Output the [X, Y] coordinate of the center of the cell containing the given text.  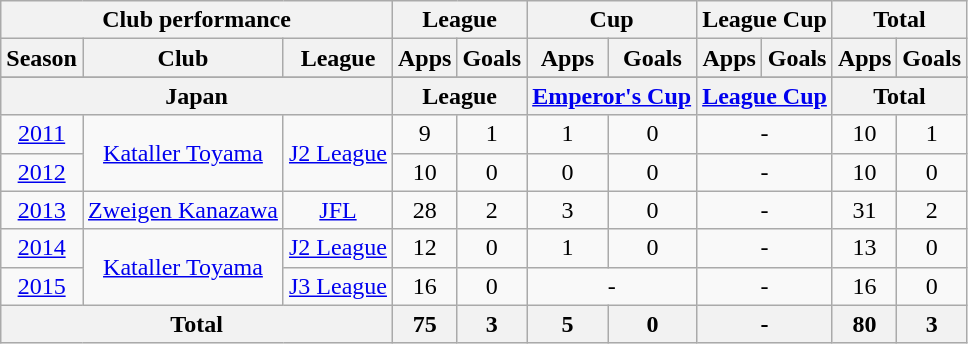
13 [864, 248]
2012 [42, 172]
75 [424, 324]
2011 [42, 134]
2014 [42, 248]
31 [864, 210]
2015 [42, 286]
2013 [42, 210]
9 [424, 134]
28 [424, 210]
80 [864, 324]
Cup [612, 20]
JFL [338, 210]
Club [182, 58]
Japan [197, 96]
Club performance [197, 20]
5 [568, 324]
Zweigen Kanazawa [182, 210]
J3 League [338, 286]
12 [424, 248]
Season [42, 58]
Emperor's Cup [612, 96]
